From the cell containing the given text, extract its center point as (X, Y) coordinate. 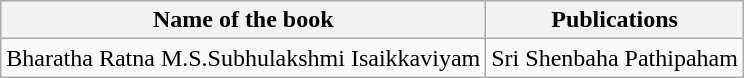
Bharatha Ratna M.S.Subhulakshmi Isaikkaviyam (244, 58)
Publications (615, 20)
Name of the book (244, 20)
Sri Shenbaha Pathipaham (615, 58)
